Determine the (x, y) coordinate at the center of the cell enclosing the given text.  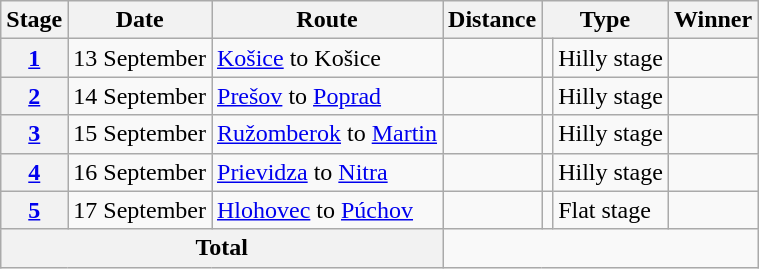
Prievidza to Nitra (328, 172)
Date (140, 20)
13 September (140, 58)
Prešov to Poprad (328, 96)
Type (606, 20)
5 (34, 210)
Route (328, 20)
Flat stage (611, 210)
17 September (140, 210)
15 September (140, 134)
16 September (140, 172)
4 (34, 172)
Distance (492, 20)
Winner (712, 20)
Total (222, 248)
Hlohovec to Púchov (328, 210)
3 (34, 134)
Stage (34, 20)
2 (34, 96)
14 September (140, 96)
1 (34, 58)
Košice to Košice (328, 58)
Ružomberok to Martin (328, 134)
